Find where the given text appears and provide that cell's center as (X, Y) coordinate. 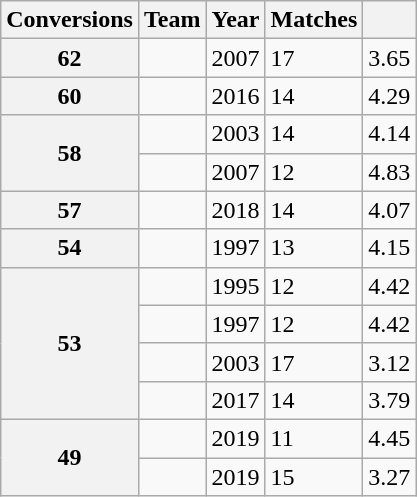
62 (70, 58)
4.45 (390, 438)
Team (172, 20)
49 (70, 457)
4.14 (390, 134)
4.83 (390, 172)
58 (70, 153)
53 (70, 343)
4.15 (390, 248)
11 (314, 438)
3.12 (390, 362)
3.65 (390, 58)
54 (70, 248)
4.29 (390, 96)
57 (70, 210)
2018 (236, 210)
Conversions (70, 20)
1995 (236, 286)
Year (236, 20)
2016 (236, 96)
60 (70, 96)
4.07 (390, 210)
3.79 (390, 400)
15 (314, 477)
Matches (314, 20)
13 (314, 248)
3.27 (390, 477)
2017 (236, 400)
